Detect which cell encompasses the target text, then output its (x, y) center coordinate. 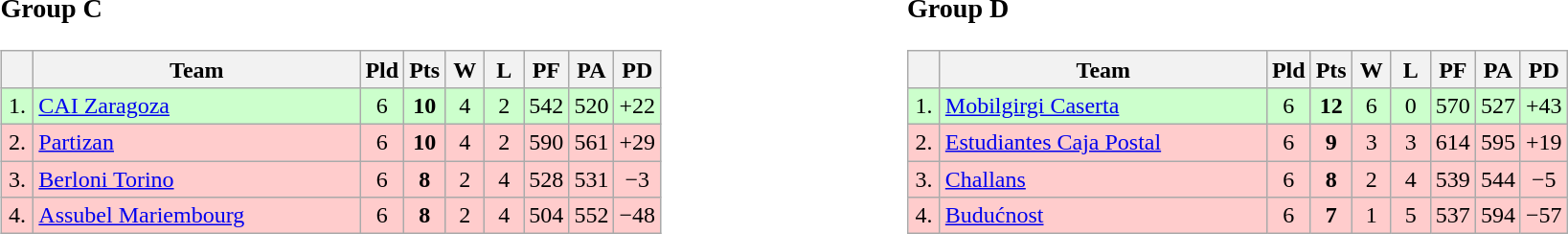
528 (546, 179)
544 (1498, 179)
−5 (1544, 179)
+22 (638, 105)
9 (1331, 143)
Assubel Mariembourg (197, 216)
520 (592, 105)
Budućnost (1103, 216)
552 (592, 216)
614 (1452, 143)
594 (1498, 216)
+19 (1544, 143)
Partizan (197, 143)
590 (546, 143)
0 (1410, 105)
537 (1452, 216)
Challans (1103, 179)
Mobilgirgi Caserta (1103, 105)
−3 (638, 179)
561 (592, 143)
+29 (638, 143)
542 (546, 105)
1 (1372, 216)
Estudiantes Caja Postal (1103, 143)
5 (1410, 216)
7 (1331, 216)
CAI Zaragoza (197, 105)
−48 (638, 216)
+43 (1544, 105)
−57 (1544, 216)
539 (1452, 179)
12 (1331, 105)
504 (546, 216)
595 (1498, 143)
Berloni Torino (197, 179)
570 (1452, 105)
527 (1498, 105)
531 (592, 179)
